Find where the given text appears and provide that cell's center as [X, Y] coordinate. 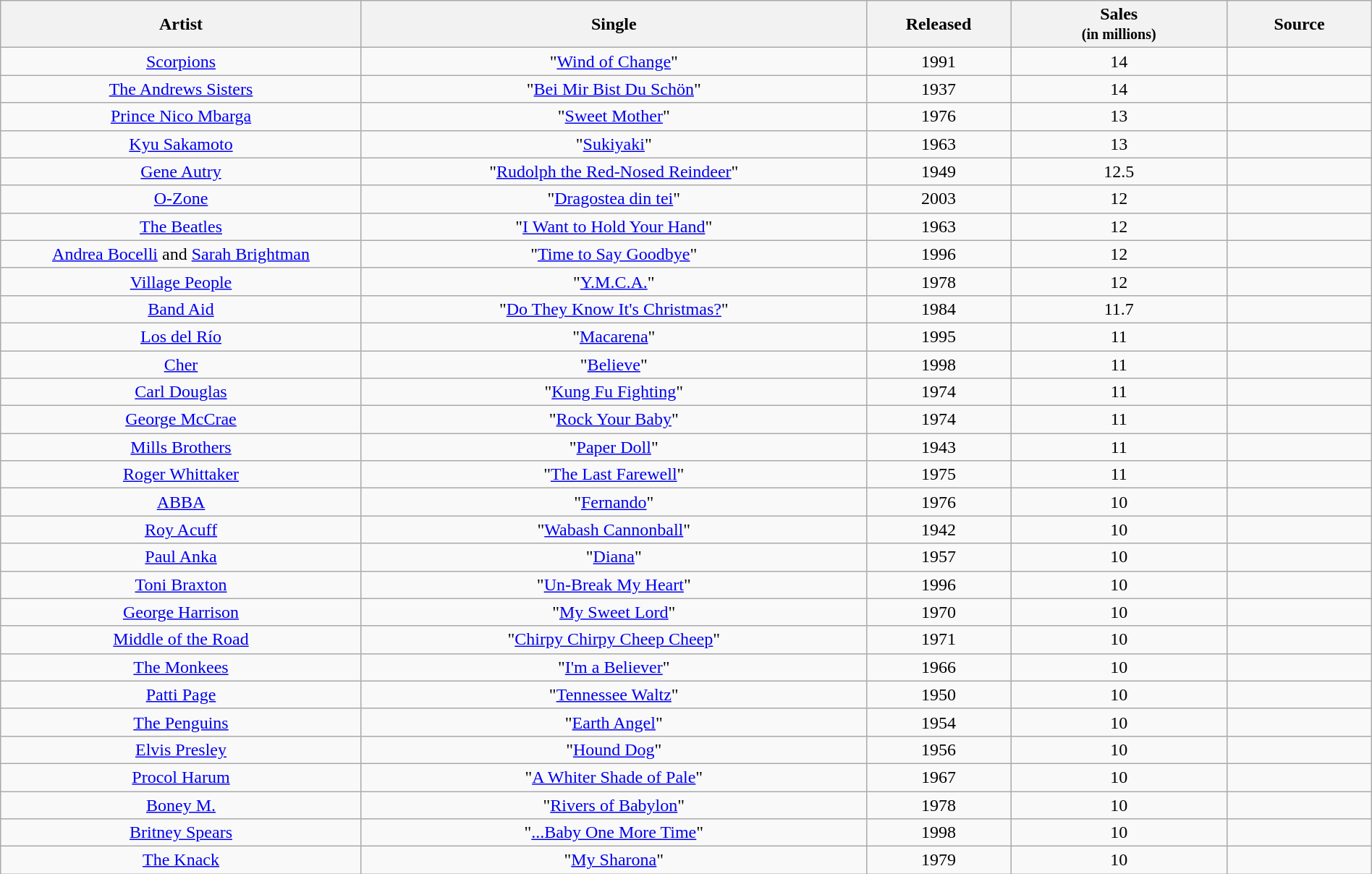
1967 [938, 777]
"...Baby One More Time" [614, 833]
The Monkees [181, 667]
Scorpions [181, 61]
"Dragostea din tei" [614, 199]
"Sweet Mother" [614, 116]
Prince Nico Mbarga [181, 116]
Boney M. [181, 805]
"Diana" [614, 557]
The Knack [181, 860]
"I Want to Hold Your Hand" [614, 226]
1995 [938, 336]
1966 [938, 667]
ABBA [181, 502]
1970 [938, 612]
"Wind of Change" [614, 61]
1984 [938, 309]
1956 [938, 750]
"Believe" [614, 364]
1949 [938, 171]
"Kung Fu Fighting" [614, 392]
Los del Río [181, 336]
The Andrews Sisters [181, 89]
Single [614, 25]
Toni Braxton [181, 585]
1950 [938, 695]
1979 [938, 860]
Cher [181, 364]
"My Sweet Lord" [614, 612]
"Sukiyaki" [614, 144]
11.7 [1119, 309]
Source [1300, 25]
Roy Acuff [181, 530]
The Beatles [181, 226]
Andrea Bocelli and Sarah Brightman [181, 254]
"Time to Say Goodbye" [614, 254]
"My Sharona" [614, 860]
1954 [938, 722]
1957 [938, 557]
Released [938, 25]
1942 [938, 530]
"Wabash Cannonball" [614, 530]
1943 [938, 447]
Middle of the Road [181, 640]
1975 [938, 475]
"I'm a Believer" [614, 667]
Gene Autry [181, 171]
Artist [181, 25]
1937 [938, 89]
1971 [938, 640]
Mills Brothers [181, 447]
George McCrae [181, 420]
Village People [181, 281]
Elvis Presley [181, 750]
"Fernando" [614, 502]
Kyu Sakamoto [181, 144]
Paul Anka [181, 557]
"Paper Doll" [614, 447]
The Penguins [181, 722]
Band Aid [181, 309]
O-Zone [181, 199]
Sales(in millions) [1119, 25]
Procol Harum [181, 777]
"A Whiter Shade of Pale" [614, 777]
"The Last Farewell" [614, 475]
"Macarena" [614, 336]
"Chirpy Chirpy Cheep Cheep" [614, 640]
Roger Whittaker [181, 475]
"Rock Your Baby" [614, 420]
"Hound Dog" [614, 750]
Patti Page [181, 695]
"Tennessee Waltz" [614, 695]
Carl Douglas [181, 392]
"Bei Mir Bist Du Schön" [614, 89]
2003 [938, 199]
"Y.M.C.A." [614, 281]
"Do They Know It's Christmas?" [614, 309]
"Rivers of Babylon" [614, 805]
George Harrison [181, 612]
Britney Spears [181, 833]
"Un-Break My Heart" [614, 585]
1991 [938, 61]
"Rudolph the Red-Nosed Reindeer" [614, 171]
12.5 [1119, 171]
"Earth Angel" [614, 722]
